Pinpoint the cell where the given text exists, returning its [X, Y] midpoint coordinate. 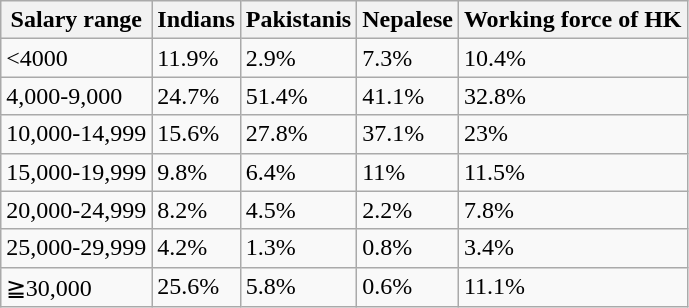
4,000-9,000 [76, 96]
10,000-14,999 [76, 134]
5.8% [298, 287]
51.4% [298, 96]
20,000-24,999 [76, 210]
0.6% [408, 287]
11.9% [196, 58]
24.7% [196, 96]
25.6% [196, 287]
3.4% [572, 248]
32.8% [572, 96]
23% [572, 134]
Nepalese [408, 20]
Working force of HK [572, 20]
11% [408, 172]
9.8% [196, 172]
2.9% [298, 58]
≧30,000 [76, 287]
0.8% [408, 248]
25,000-29,999 [76, 248]
7.3% [408, 58]
8.2% [196, 210]
1.3% [298, 248]
<4000 [76, 58]
10.4% [572, 58]
11.1% [572, 287]
4.2% [196, 248]
27.8% [298, 134]
7.8% [572, 210]
37.1% [408, 134]
2.2% [408, 210]
4.5% [298, 210]
15,000-19,999 [76, 172]
41.1% [408, 96]
11.5% [572, 172]
Salary range [76, 20]
Pakistanis [298, 20]
6.4% [298, 172]
15.6% [196, 134]
Indians [196, 20]
